Detect which cell encompasses the target text, then output its [X, Y] center coordinate. 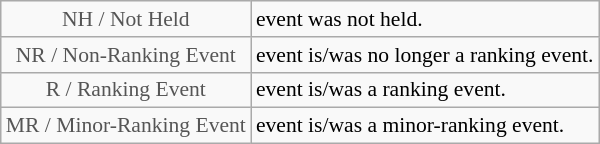
NH / Not Held [126, 19]
MR / Minor-Ranking Event [126, 126]
event was not held. [425, 19]
NR / Non-Ranking Event [126, 55]
event is/was a ranking event. [425, 90]
event is/was no longer a ranking event. [425, 55]
event is/was a minor-ranking event. [425, 126]
R / Ranking Event [126, 90]
